Locate the cell with the specified text and output its [x, y] center coordinate. 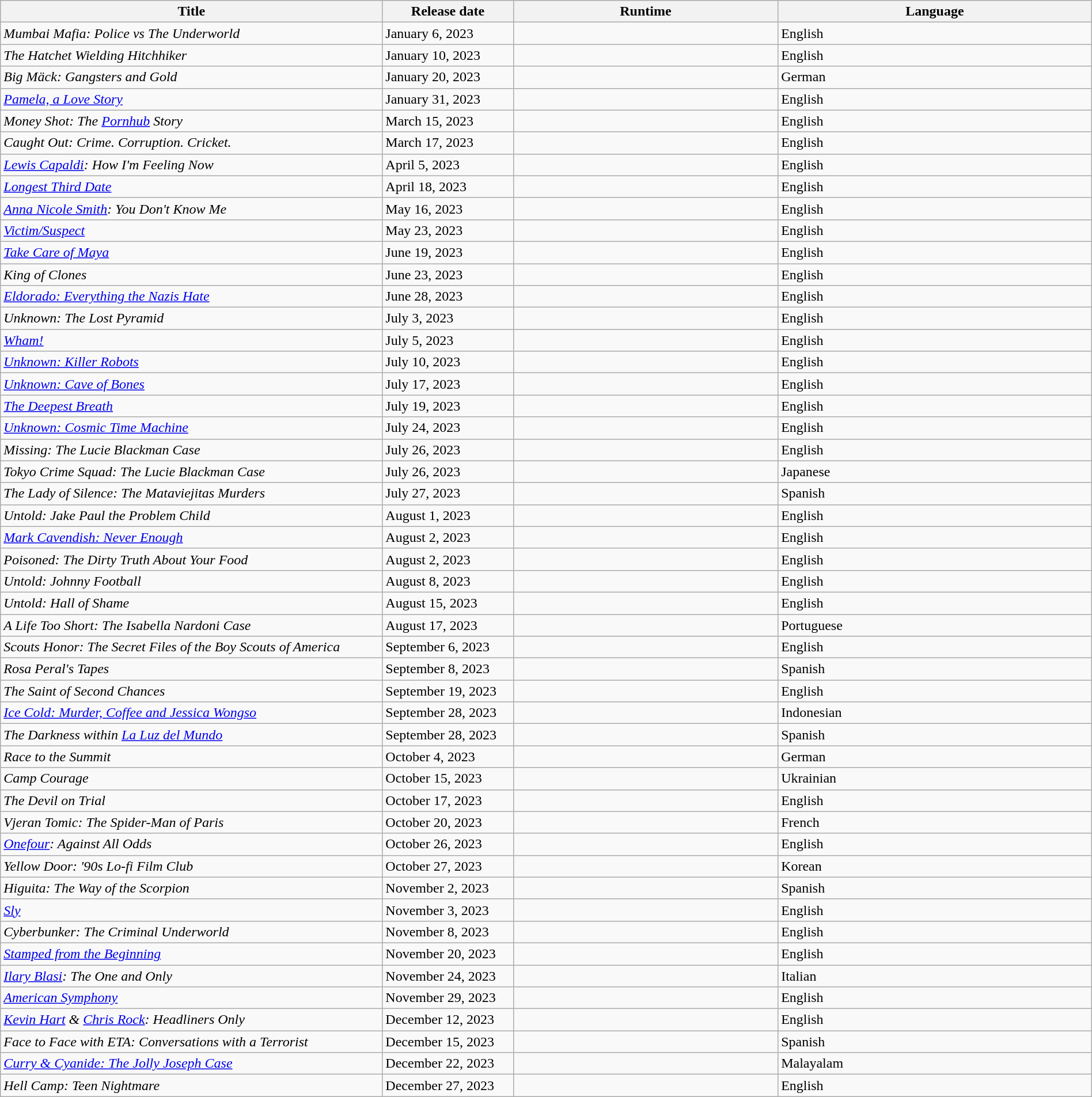
Runtime [645, 12]
April 18, 2023 [448, 187]
Untold: Johnny Football [191, 581]
August 15, 2023 [448, 603]
December 22, 2023 [448, 1064]
Higuita: The Way of the Scorpion [191, 888]
Eldorado: Everything the Nazis Hate [191, 297]
A Life Too Short: The Isabella Nardoni Case [191, 625]
Missing: The Lucie Blackman Case [191, 450]
April 5, 2023 [448, 165]
Victim/Suspect [191, 230]
Japanese [935, 472]
Ukrainian [935, 779]
Scouts Honor: The Secret Files of the Boy Scouts of America [191, 647]
May 23, 2023 [448, 230]
Big Mäck: Gangsters and Gold [191, 77]
Language [935, 12]
Caught Out: Crime. Corruption. Cricket. [191, 143]
Release date [448, 12]
The Deepest Breath [191, 406]
October 27, 2023 [448, 866]
March 15, 2023 [448, 121]
December 12, 2023 [448, 1020]
Untold: Jake Paul the Problem Child [191, 515]
Kevin Hart & Chris Rock: Headliners Only [191, 1020]
July 24, 2023 [448, 428]
November 24, 2023 [448, 976]
March 17, 2023 [448, 143]
Poisoned: The Dirty Truth About Your Food [191, 559]
Unknown: Cosmic Time Machine [191, 428]
June 28, 2023 [448, 297]
November 20, 2023 [448, 954]
November 2, 2023 [448, 888]
July 27, 2023 [448, 494]
October 26, 2023 [448, 844]
January 10, 2023 [448, 55]
Onefour: Against All Odds [191, 844]
Money Shot: The Pornhub Story [191, 121]
October 20, 2023 [448, 822]
December 15, 2023 [448, 1042]
Anna Nicole Smith: You Don't Know Me [191, 208]
Rosa Peral's Tapes [191, 669]
Unknown: The Lost Pyramid [191, 318]
August 1, 2023 [448, 515]
Mark Cavendish: Never Enough [191, 537]
Tokyo Crime Squad: The Lucie Blackman Case [191, 472]
The Darkness within La Luz del Mundo [191, 735]
November 3, 2023 [448, 910]
The Hatchet Wielding Hitchhiker [191, 55]
July 10, 2023 [448, 362]
Unknown: Cave of Bones [191, 384]
May 16, 2023 [448, 208]
September 8, 2023 [448, 669]
Stamped from the Beginning [191, 954]
Take Care of Maya [191, 252]
July 17, 2023 [448, 384]
Lewis Capaldi: How I'm Feeling Now [191, 165]
October 17, 2023 [448, 800]
June 19, 2023 [448, 252]
Vjeran Tomic: The Spider-Man of Paris [191, 822]
Unknown: Killer Robots [191, 362]
July 5, 2023 [448, 340]
November 29, 2023 [448, 998]
Camp Courage [191, 779]
Korean [935, 866]
Title [191, 12]
Hell Camp: Teen Nightmare [191, 1085]
January 20, 2023 [448, 77]
December 27, 2023 [448, 1085]
Mumbai Mafia: Police vs The Underworld [191, 33]
January 31, 2023 [448, 99]
American Symphony [191, 998]
October 15, 2023 [448, 779]
Pamela, a Love Story [191, 99]
The Devil on Trial [191, 800]
Cyberbunker: The Criminal Underworld [191, 932]
Race to the Summit [191, 757]
August 8, 2023 [448, 581]
October 4, 2023 [448, 757]
July 3, 2023 [448, 318]
Curry & Cyanide: The Jolly Joseph Case [191, 1064]
Ilary Blasi: The One and Only [191, 976]
Untold: Hall of Shame [191, 603]
Ice Cold: Murder, Coffee and Jessica Wongso [191, 713]
Portuguese [935, 625]
Indonesian [935, 713]
Sly [191, 910]
Italian [935, 976]
August 17, 2023 [448, 625]
King of Clones [191, 275]
July 19, 2023 [448, 406]
June 23, 2023 [448, 275]
The Lady of Silence: The Mataviejitas Murders [191, 494]
French [935, 822]
September 19, 2023 [448, 691]
The Saint of Second Chances [191, 691]
Wham! [191, 340]
Longest Third Date [191, 187]
Yellow Door: '90s Lo-fi Film Club [191, 866]
Face to Face with ETA: Conversations with a Terrorist [191, 1042]
September 6, 2023 [448, 647]
January 6, 2023 [448, 33]
November 8, 2023 [448, 932]
Malayalam [935, 1064]
